Find where the given text appears and provide that cell's center as [X, Y] coordinate. 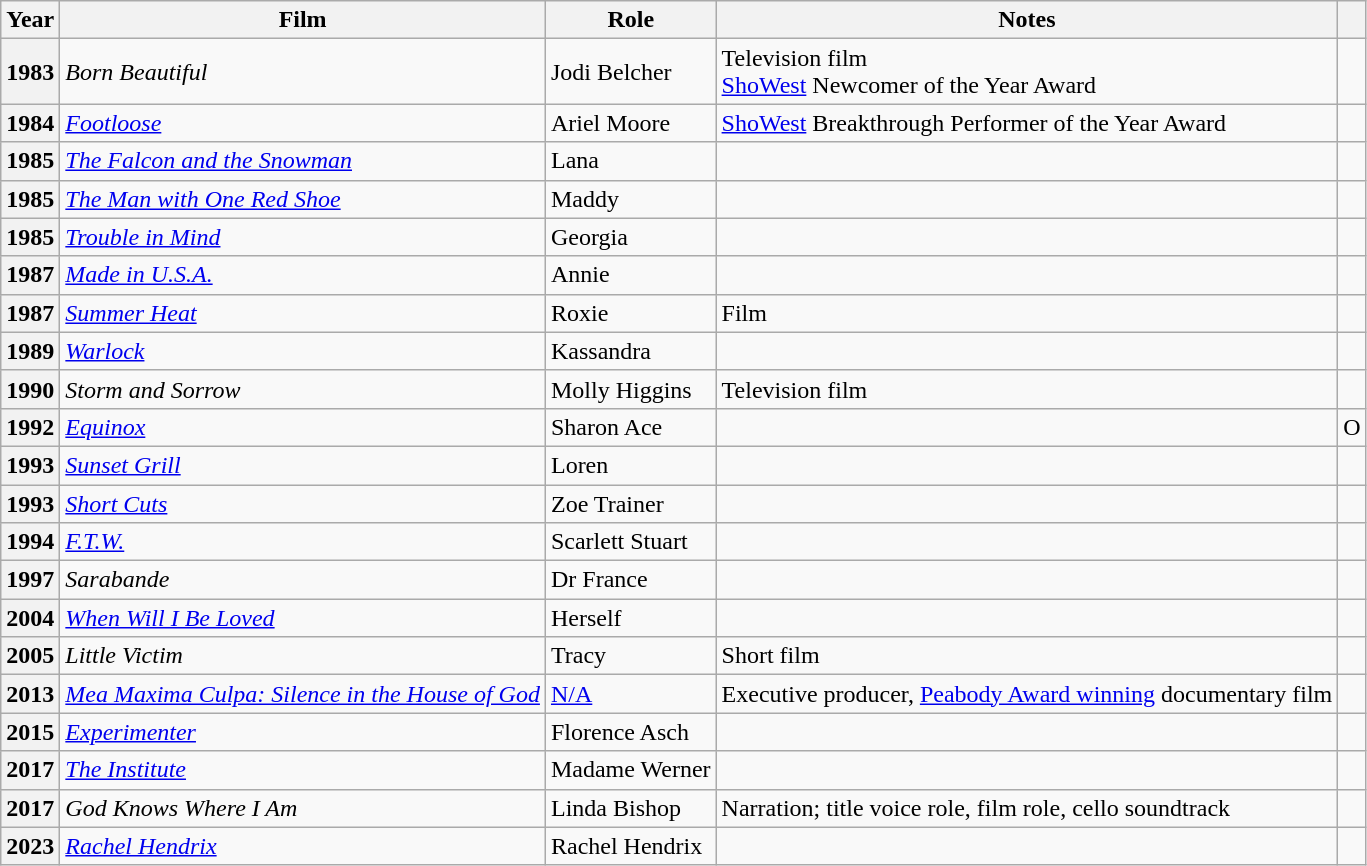
The Man with One Red Shoe [303, 199]
Trouble in Mind [303, 237]
The Falcon and the Snowman [303, 161]
2015 [30, 732]
Mea Maxima Culpa: Silence in the House of God [303, 694]
Television filmShoWest Newcomer of the Year Award [1027, 72]
Zoe Trainer [630, 503]
Warlock [303, 351]
Kassandra [630, 351]
Executive producer, Peabody Award winning documentary film [1027, 694]
Roxie [630, 313]
Notes [1027, 20]
Little Victim [303, 656]
Sharon Ace [630, 427]
Made in U.S.A. [303, 275]
Molly Higgins [630, 389]
2023 [30, 846]
God Knows Where I Am [303, 808]
1992 [30, 427]
1997 [30, 580]
Herself [630, 618]
Role [630, 20]
Tracy [630, 656]
1984 [30, 123]
Born Beautiful [303, 72]
Storm and Sorrow [303, 389]
Sunset Grill [303, 465]
Television film [1027, 389]
Maddy [630, 199]
Year [30, 20]
Lana [630, 161]
Linda Bishop [630, 808]
O [1352, 427]
Loren [630, 465]
1994 [30, 542]
Annie [630, 275]
1983 [30, 72]
Jodi Belcher [630, 72]
Ariel Moore [630, 123]
Footloose [303, 123]
The Institute [303, 770]
Short Cuts [303, 503]
1989 [30, 351]
ShoWest Breakthrough Performer of the Year Award [1027, 123]
2013 [30, 694]
F.T.W. [303, 542]
When Will I Be Loved [303, 618]
Sarabande [303, 580]
Madame Werner [630, 770]
2005 [30, 656]
Experimenter [303, 732]
N/A [630, 694]
Georgia [630, 237]
Scarlett Stuart [630, 542]
Narration; title voice role, film role, cello soundtrack [1027, 808]
Short film [1027, 656]
2004 [30, 618]
Summer Heat [303, 313]
Florence Asch [630, 732]
Dr France [630, 580]
1990 [30, 389]
Equinox [303, 427]
